Output the (x, y) coordinate of the center of the cell containing the given text.  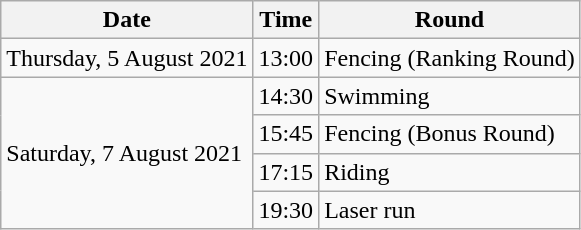
15:45 (286, 134)
17:15 (286, 172)
Saturday, 7 August 2021 (127, 153)
19:30 (286, 210)
Fencing (Ranking Round) (450, 58)
Date (127, 20)
14:30 (286, 96)
Fencing (Bonus Round) (450, 134)
Thursday, 5 August 2021 (127, 58)
Round (450, 20)
Time (286, 20)
Riding (450, 172)
Laser run (450, 210)
Swimming (450, 96)
13:00 (286, 58)
